Search for the cell housing the specified text and yield its (x, y) center coordinate. 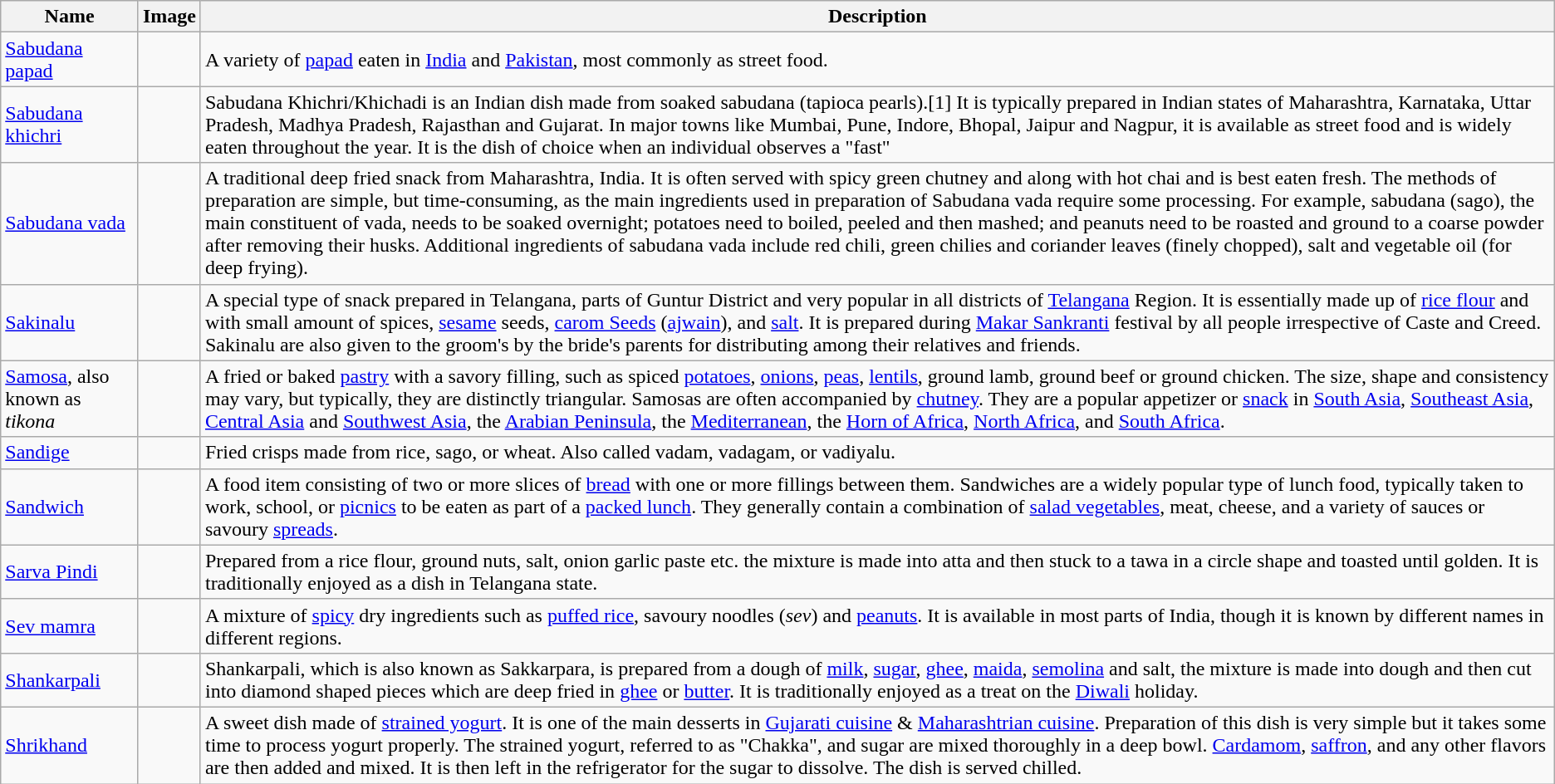
Sev mamra (70, 626)
Samosa, also known as tikona (70, 399)
Sabudana vada (70, 223)
Sabudana khichri (70, 125)
Shankarpali (70, 679)
Description (877, 17)
Sarva Pindi (70, 571)
Shrikhand (70, 745)
Sabudana papad (70, 60)
A variety of papad eaten in India and Pakistan, most commonly as street food. (877, 60)
Image (169, 17)
Sandwich (70, 507)
Name (70, 17)
Sakinalu (70, 322)
Fried crisps made from rice, sago, or wheat. Also called vadam, vadagam, or vadiyalu. (877, 453)
Sandige (70, 453)
